Provide the [X, Y] coordinate of the cell's center where the given text is located.  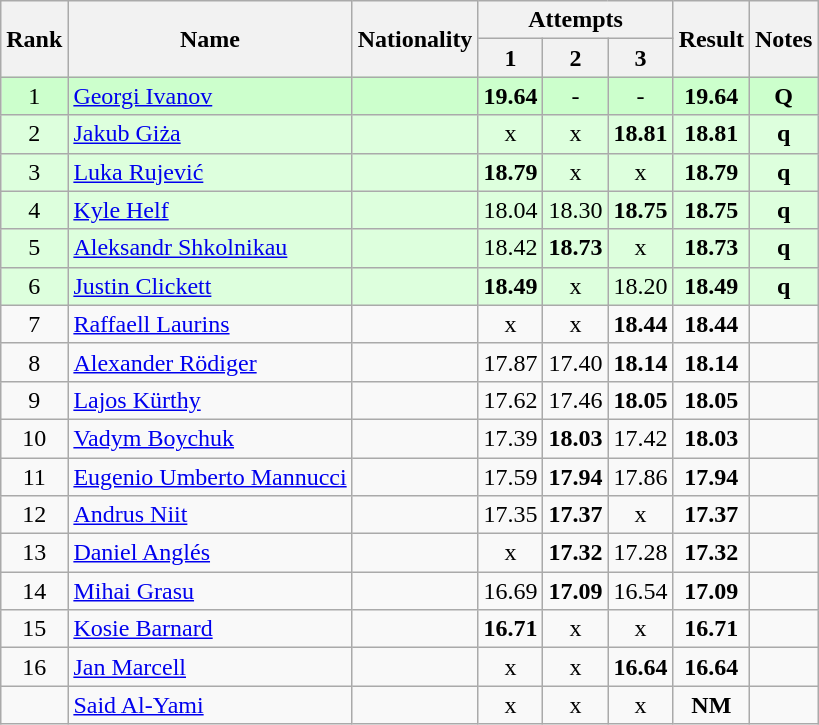
Jan Marcell [210, 667]
18.20 [640, 286]
18.30 [576, 210]
Attempts [576, 20]
17.62 [510, 400]
Andrus Niit [210, 515]
12 [34, 515]
17.40 [576, 362]
Raffaell Laurins [210, 324]
Notes [784, 39]
Aleksandr Shkolnikau [210, 248]
14 [34, 591]
16.69 [510, 591]
17.87 [510, 362]
NM [711, 705]
17.59 [510, 477]
Alexander Rödiger [210, 362]
Kyle Helf [210, 210]
7 [34, 324]
Result [711, 39]
Luka Rujević [210, 172]
Kosie Barnard [210, 629]
9 [34, 400]
17.42 [640, 438]
11 [34, 477]
17.35 [510, 515]
4 [34, 210]
10 [34, 438]
18.42 [510, 248]
Daniel Anglés [210, 553]
6 [34, 286]
Vadym Boychuk [210, 438]
Georgi Ivanov [210, 96]
8 [34, 362]
16 [34, 667]
Jakub Giża [210, 134]
17.28 [640, 553]
Justin Clickett [210, 286]
Eugenio Umberto Mannucci [210, 477]
Q [784, 96]
17.46 [576, 400]
16.54 [640, 591]
5 [34, 248]
15 [34, 629]
17.39 [510, 438]
Lajos Kürthy [210, 400]
Name [210, 39]
13 [34, 553]
17.86 [640, 477]
Rank [34, 39]
Mihai Grasu [210, 591]
Nationality [415, 39]
18.04 [510, 210]
Said Al-Yami [210, 705]
